Detect which cell encompasses the target text, then output its (X, Y) center coordinate. 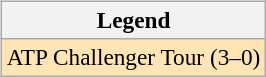
Legend (133, 20)
ATP Challenger Tour (3–0) (133, 57)
